For the text-containing cell, return its midpoint in [X, Y] coordinate format. 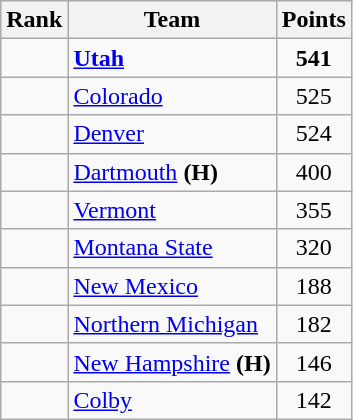
541 [314, 58]
355 [314, 210]
Denver [172, 134]
Montana State [172, 248]
Team [172, 20]
Dartmouth (H) [172, 172]
188 [314, 286]
Colby [172, 400]
Vermont [172, 210]
400 [314, 172]
Utah [172, 58]
Northern Michigan [172, 324]
182 [314, 324]
Points [314, 20]
Colorado [172, 96]
Rank [34, 20]
New Hampshire (H) [172, 362]
142 [314, 400]
146 [314, 362]
New Mexico [172, 286]
525 [314, 96]
524 [314, 134]
320 [314, 248]
